For the text-containing cell, return its midpoint in [x, y] coordinate format. 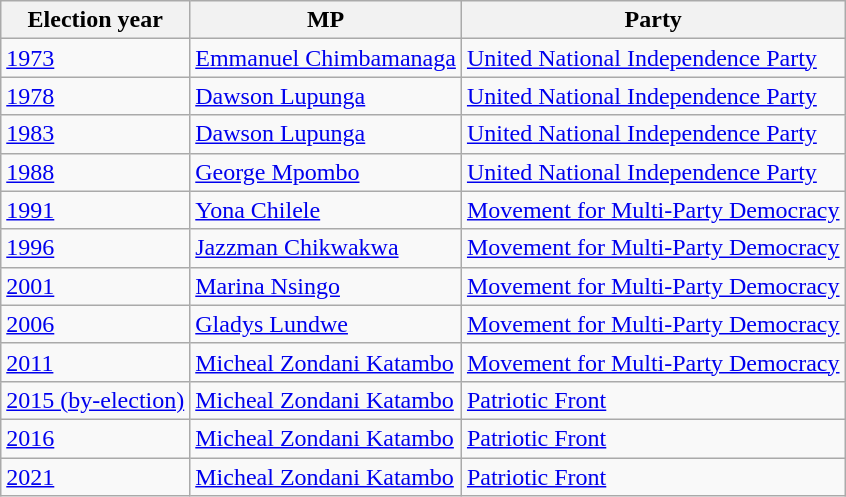
George Mpombo [326, 172]
2001 [96, 286]
2011 [96, 362]
1978 [96, 96]
Emmanuel Chimbamanaga [326, 58]
Marina Nsingo [326, 286]
1973 [96, 58]
1983 [96, 134]
Party [653, 20]
Yona Chilele [326, 210]
1988 [96, 172]
Election year [96, 20]
1996 [96, 248]
Jazzman Chikwakwa [326, 248]
2016 [96, 438]
1991 [96, 210]
Gladys Lundwe [326, 324]
2021 [96, 477]
2006 [96, 324]
MP [326, 20]
2015 (by-election) [96, 400]
